Pinpoint the cell where the given text exists, returning its [x, y] midpoint coordinate. 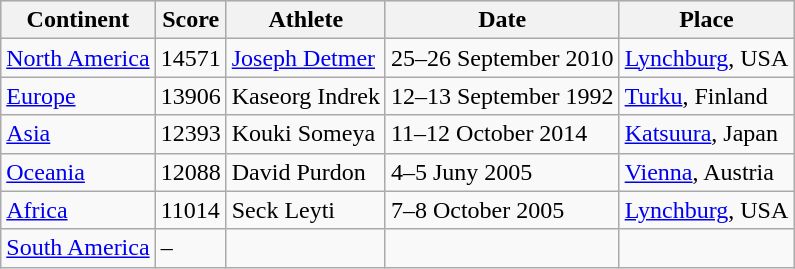
Place [706, 20]
Continent [78, 20]
25–26 September 2010 [502, 58]
13906 [190, 96]
Joseph Detmer [306, 58]
Europe [78, 96]
Athlete [306, 20]
Kouki Someya [306, 134]
14571 [190, 58]
Katsuura, Japan [706, 134]
Turku, Finland [706, 96]
Vienna, Austria [706, 172]
David Purdon [306, 172]
Date [502, 20]
North America [78, 58]
– [190, 248]
11014 [190, 210]
12393 [190, 134]
7–8 October 2005 [502, 210]
South America [78, 248]
12–13 September 1992 [502, 96]
12088 [190, 172]
Score [190, 20]
Seck Leyti [306, 210]
Africa [78, 210]
11–12 October 2014 [502, 134]
4–5 Juny 2005 [502, 172]
Oceania [78, 172]
Asia [78, 134]
Kaseorg Indrek [306, 96]
